Return [x, y] of the center of cell containing provided text 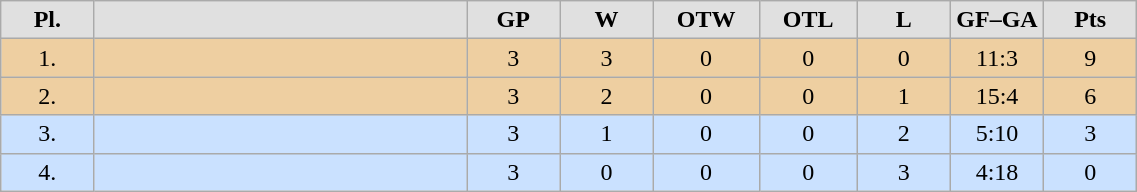
Pts [1090, 20]
L [904, 20]
4. [48, 172]
3. [48, 134]
9 [1090, 58]
6 [1090, 96]
11:3 [996, 58]
W [606, 20]
OTL [808, 20]
2. [48, 96]
1. [48, 58]
Pl. [48, 20]
5:10 [996, 134]
GP [514, 20]
GF–GA [996, 20]
OTW [706, 20]
15:4 [996, 96]
4:18 [996, 172]
